Determine the (x, y) coordinate at the center of the cell enclosing the given text.  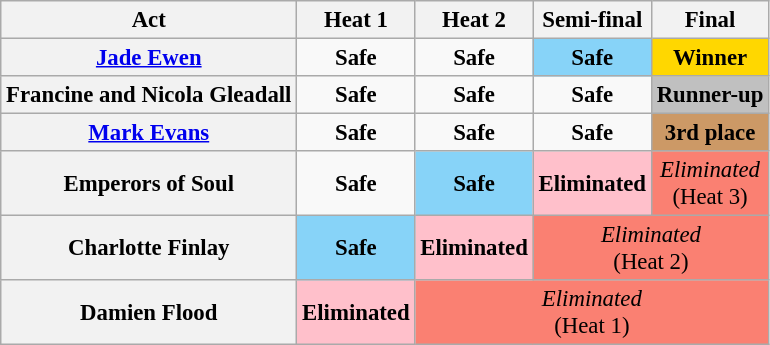
Winner (710, 58)
Runner-up (710, 95)
Eliminated(Heat 3) (710, 184)
3rd place (710, 133)
Act (149, 20)
Heat 1 (356, 20)
Charlotte Finlay (149, 248)
Jade Ewen (149, 58)
Francine and Nicola Gleadall (149, 95)
Final (710, 20)
Eliminated(Heat 1) (592, 312)
Damien Flood (149, 312)
Mark Evans (149, 133)
Eliminated(Heat 2) (651, 248)
Emperors of Soul (149, 184)
Heat 2 (474, 20)
Semi-final (592, 20)
